For the text-containing cell, return its midpoint in [x, y] coordinate format. 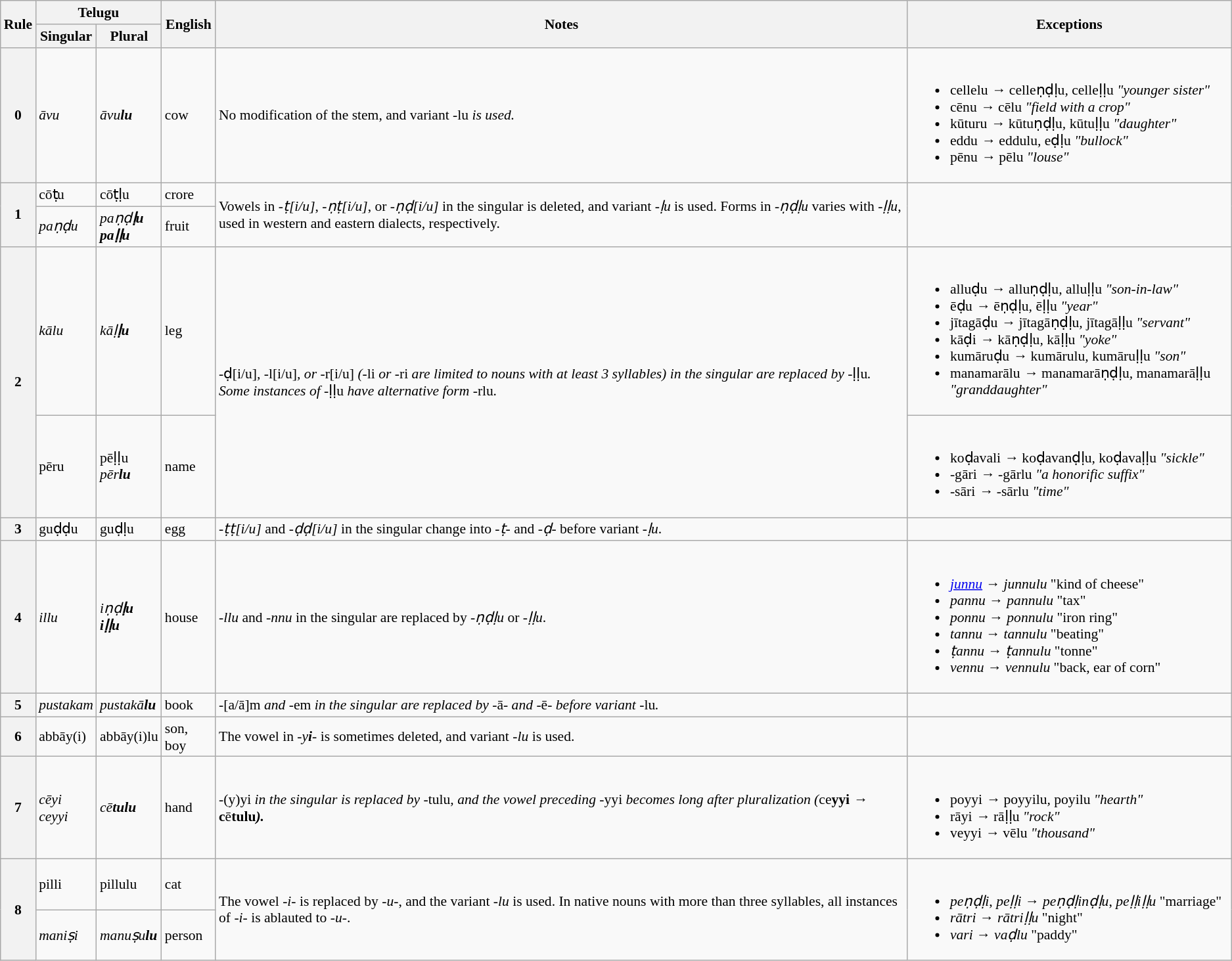
manuṣulu [129, 935]
cēyiceyyi [66, 808]
maniṣi [66, 935]
2 [18, 382]
cow [189, 115]
pēḷḷupērlu [129, 466]
5 [18, 705]
āvu [66, 115]
egg [189, 529]
koḍavali → koḍavanḍḷu, koḍavaḷḷu "sickle"-gāri → -gārlu "a honorific suffix"-sāri → -sārlu "time" [1070, 466]
name [189, 466]
paṇḍḷupaḷḷu [129, 226]
cōṭu [66, 195]
6 [18, 737]
-[a/ā]m and -em in the singular are replaced by -ā- and -ē- before variant -lu. [561, 705]
1 [18, 215]
pillulu [129, 885]
Telugu [99, 12]
pilli [66, 885]
poyyi → poyyilu, poyilu "hearth"rāyi → rāḷḷu "rock"veyyi → vēlu "thousand" [1070, 808]
cat [189, 885]
leg [189, 331]
-llu and -nnu in the singular are replaced by -ṇḍḷu or -ḷḷu. [561, 617]
kāḷḷu [129, 331]
4 [18, 617]
paṇḍu [66, 226]
person [189, 935]
Singular [66, 36]
guḍḍu [66, 529]
pustakālu [129, 705]
Exceptions [1070, 24]
guḍḷu [129, 529]
āvulu [129, 115]
abbāy(i) [66, 737]
The vowel in -yi- is sometimes deleted, and variant -lu is used. [561, 737]
Rule [18, 24]
iṇḍḷuiḷḷu [129, 617]
-ṭṭ[i/u] and -ḍḍ[i/u] in the singular change into -ṭ- and -ḍ- before variant -ḷu. [561, 529]
English [189, 24]
pēru [66, 466]
No modification of the stem, and variant -lu is used. [561, 115]
hand [189, 808]
7 [18, 808]
0 [18, 115]
Notes [561, 24]
cētulu [129, 808]
abbāy(i)lu [129, 737]
fruit [189, 226]
-(y)yi in the singular is replaced by -tulu, and the vowel preceding -yyi becomes long after pluralization (ceyyi → cētulu). [561, 808]
peṇḍḷi, peḷḷi → peṇḍḷinḍḷu, peḷḷiḷḷu "marriage"rātri → rātriḷḷu "night"vari → vaḍlu "paddy" [1070, 910]
kālu [66, 331]
cōṭḷu [129, 195]
son, boy [189, 737]
pustakam [66, 705]
crore [189, 195]
Plural [129, 36]
8 [18, 910]
illu [66, 617]
book [189, 705]
house [189, 617]
3 [18, 529]
